Return the [X, Y] coordinate for the center point of the cell that contains the specified text.  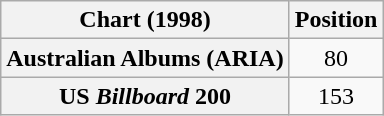
80 [336, 58]
Australian Albums (ARIA) [145, 58]
Chart (1998) [145, 20]
US Billboard 200 [145, 96]
Position [336, 20]
153 [336, 96]
